Return [x, y] of the center of cell containing provided text 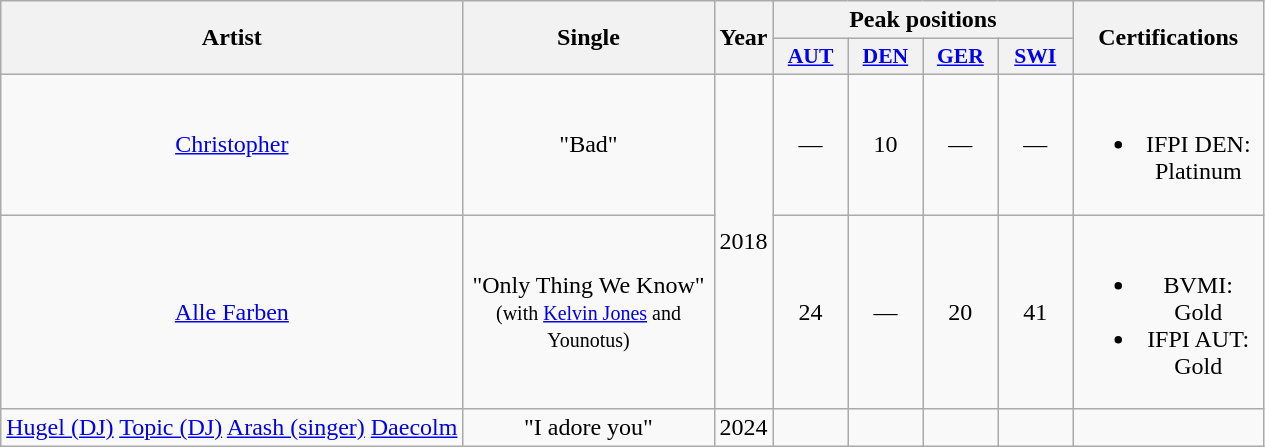
Artist [232, 38]
24 [810, 311]
2024 [744, 428]
Christopher [232, 144]
"Only Thing We Know" (with Kelvin Jones and Younotus) [588, 311]
Hugel (DJ) Topic (DJ) Arash (singer) Daecolm [232, 428]
Peak positions [923, 20]
20 [960, 311]
DEN [886, 57]
GER [960, 57]
BVMI: GoldIFPI AUT: Gold [1168, 311]
IFPI DEN: Platinum [1168, 144]
Certifications [1168, 38]
Year [744, 38]
"Bad" [588, 144]
2018 [744, 241]
Single [588, 38]
Alle Farben [232, 311]
SWI [1036, 57]
"I adore you" [588, 428]
41 [1036, 311]
10 [886, 144]
AUT [810, 57]
